Locate the cell with the specified text and output its [X, Y] center coordinate. 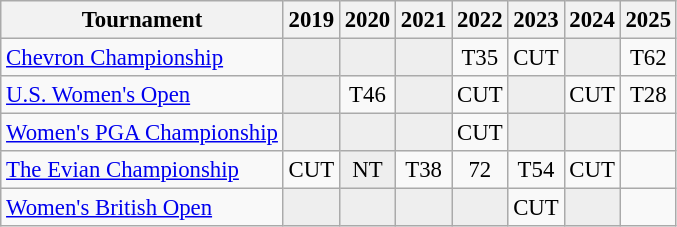
T54 [536, 170]
T62 [648, 58]
U.S. Women's Open [142, 95]
72 [480, 170]
2025 [648, 20]
T28 [648, 95]
Women's PGA Championship [142, 133]
T35 [480, 58]
Tournament [142, 20]
The Evian Championship [142, 170]
2024 [592, 20]
T38 [424, 170]
2023 [536, 20]
Women's British Open [142, 208]
Chevron Championship [142, 58]
2020 [367, 20]
NT [367, 170]
2022 [480, 20]
2021 [424, 20]
2019 [311, 20]
T46 [367, 95]
